Extract the [X, Y] coordinate from the center of the cell holding the provided text.  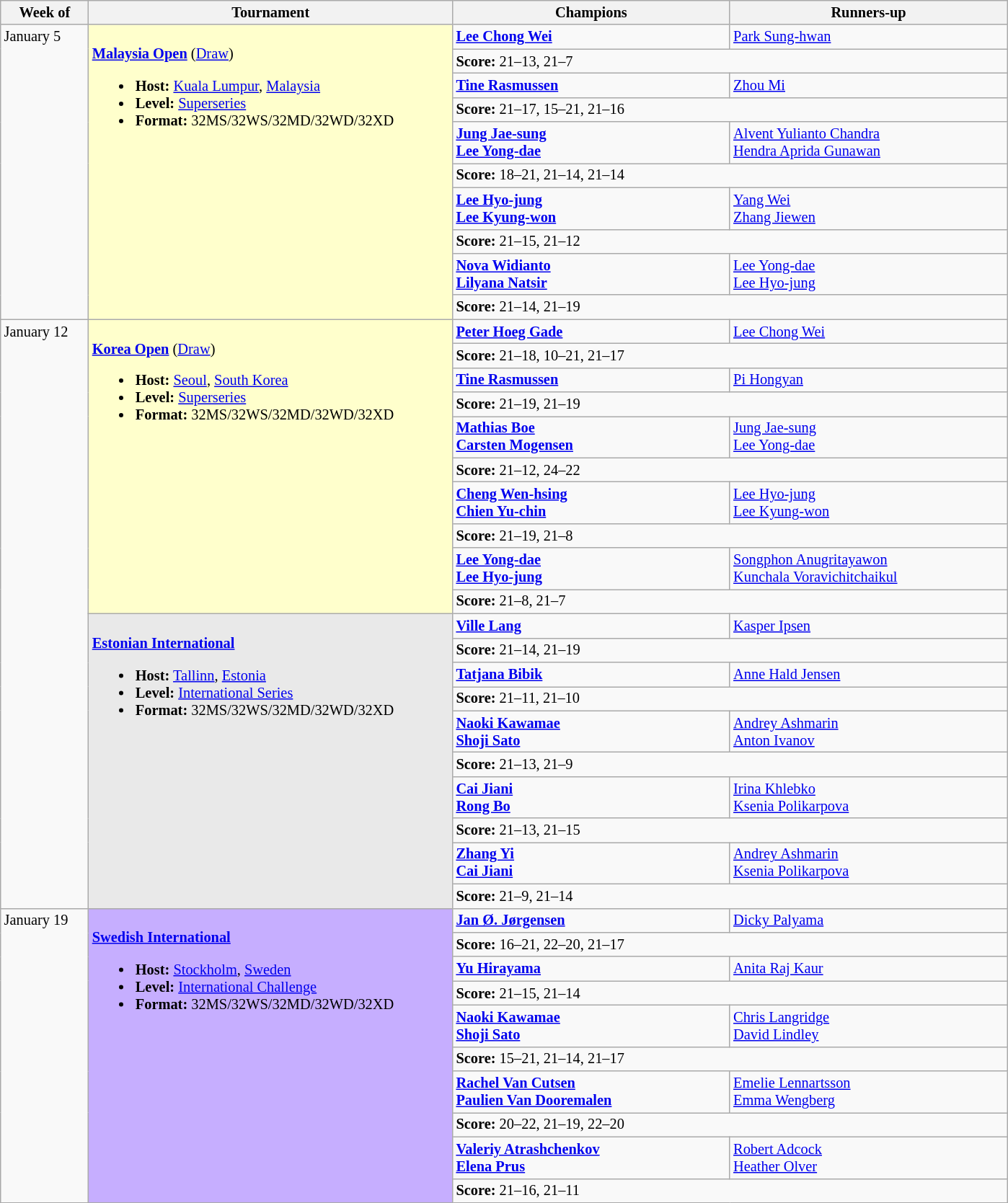
Score: 20–22, 21–19, 22–20 [730, 1124]
Score: 21–19, 21–8 [730, 536]
Score: 21–19, 21–19 [730, 404]
Kasper Ipsen [868, 626]
Korea Open (Draw)Host: Seoul, South KoreaLevel: SuperseriesFormat: 32MS/32WS/32MD/32WD/32XD [271, 467]
Score: 21–13, 21–15 [730, 830]
Score: 21–9, 21–14 [730, 896]
Emelie Lennartsson Emma Wengberg [868, 1092]
Zhou Mi [868, 85]
Park Sung-hwan [868, 37]
Pi Hongyan [868, 380]
Tatjana Bibik [591, 674]
Chris Langridge David Lindley [868, 1026]
Anne Hald Jensen [868, 674]
Score: 21–11, 21–10 [730, 698]
Ville Lang [591, 626]
Alvent Yulianto Chandra Hendra Aprida Gunawan [868, 143]
Score: 21–16, 21–11 [730, 1191]
Score: 21–15, 21–12 [730, 241]
Mathias Boe Carsten Mogensen [591, 437]
Andrey Ashmarin Ksenia Polikarpova [868, 863]
January 12 [45, 614]
Yu Hirayama [591, 969]
Zhang Yi Cai Jiani [591, 863]
Tournament [271, 12]
Score: 21–15, 21–14 [730, 993]
Score: 21–18, 10–21, 21–17 [730, 355]
Champions [591, 12]
Score: 18–21, 21–14, 21–14 [730, 175]
Score: 21–13, 21–9 [730, 764]
Jan Ø. Jørgensen [591, 920]
Swedish InternationalHost: Stockholm, SwedenLevel: International ChallengeFormat: 32MS/32WS/32MD/32WD/32XD [271, 1055]
Robert Adcock Heather Olver [868, 1158]
January 5 [45, 172]
Runners-up [868, 12]
Irina Khlebko Ksenia Polikarpova [868, 797]
Dicky Palyama [868, 920]
Anita Raj Kaur [868, 969]
Peter Hoeg Gade [591, 332]
Rachel Van Cutsen Paulien Van Dooremalen [591, 1092]
Week of [45, 12]
Score: 21–13, 21–7 [730, 61]
Score: 21–17, 15–21, 21–16 [730, 110]
Nova Widianto Lilyana Natsir [591, 274]
Andrey Ashmarin Anton Ivanov [868, 732]
Score: 21–8, 21–7 [730, 601]
Estonian InternationalHost: Tallinn, EstoniaLevel: International SeriesFormat: 32MS/32WS/32MD/32WD/32XD [271, 761]
Songphon Anugritayawon Kunchala Voravichitchaikul [868, 569]
Cheng Wen-hsing Chien Yu-chin [591, 502]
Yang Wei Zhang Jiewen [868, 208]
Score: 16–21, 22–20, 21–17 [730, 944]
Malaysia Open (Draw)Host: Kuala Lumpur, MalaysiaLevel: SuperseriesFormat: 32MS/32WS/32MD/32WD/32XD [271, 172]
Score: 15–21, 21–14, 21–17 [730, 1059]
Valeriy Atrashchenkov Elena Prus [591, 1158]
January 19 [45, 1055]
Cai Jiani Rong Bo [591, 797]
Score: 21–12, 24–22 [730, 470]
